Output the (X, Y) coordinate of the center of the cell containing the given text.  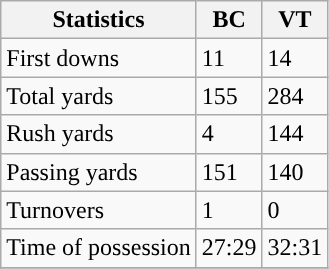
32:31 (295, 248)
Turnovers (99, 210)
Statistics (99, 20)
BC (229, 20)
Rush yards (99, 134)
4 (229, 134)
155 (229, 96)
First downs (99, 58)
Passing yards (99, 172)
27:29 (229, 248)
284 (295, 96)
14 (295, 58)
Time of possession (99, 248)
0 (295, 210)
1 (229, 210)
151 (229, 172)
140 (295, 172)
VT (295, 20)
11 (229, 58)
Total yards (99, 96)
144 (295, 134)
